For the text-containing cell, return its midpoint in (X, Y) coordinate format. 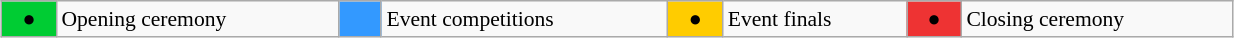
Opening ceremony (198, 19)
Event competitions (524, 19)
Event finals (815, 19)
Closing ceremony (1096, 19)
